Find where the given text appears and provide that cell's center as (x, y) coordinate. 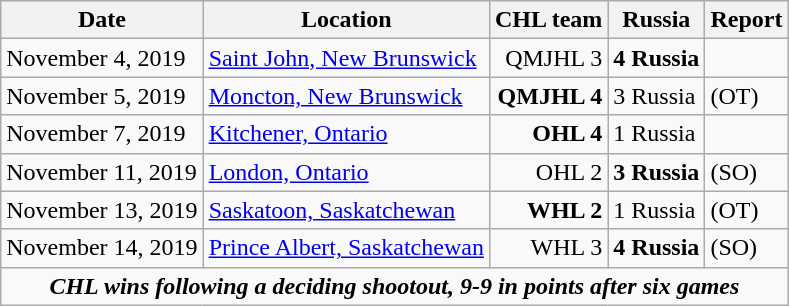
November 5, 2019 (102, 96)
WHL 3 (548, 248)
CHL wins following a deciding shootout, 9-9 in points after six games (394, 286)
Location (346, 20)
QMJHL 3 (548, 58)
November 4, 2019 (102, 58)
Kitchener, Ontario (346, 134)
Russia (656, 20)
London, Ontario (346, 172)
Moncton, New Brunswick (346, 96)
OHL 4 (548, 134)
Prince Albert, Saskatchewan (346, 248)
QMJHL 4 (548, 96)
Date (102, 20)
Saint John, New Brunswick (346, 58)
Saskatoon, Saskatchewan (346, 210)
OHL 2 (548, 172)
November 13, 2019 (102, 210)
WHL 2 (548, 210)
November 11, 2019 (102, 172)
Report (746, 20)
CHL team (548, 20)
November 14, 2019 (102, 248)
November 7, 2019 (102, 134)
